Search for the cell housing the specified text and yield its [X, Y] center coordinate. 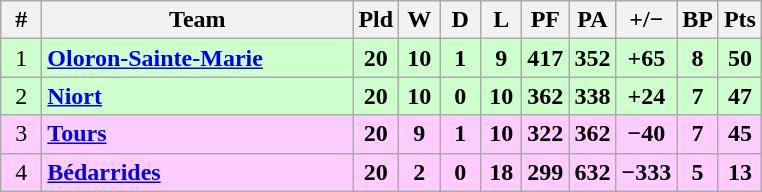
Oloron-Sainte-Marie [198, 58]
D [460, 20]
18 [502, 172]
338 [592, 96]
# [22, 20]
8 [698, 58]
Team [198, 20]
Pld [376, 20]
Pts [740, 20]
417 [546, 58]
299 [546, 172]
+/− [646, 20]
−40 [646, 134]
Niort [198, 96]
50 [740, 58]
PA [592, 20]
−333 [646, 172]
45 [740, 134]
5 [698, 172]
PF [546, 20]
Bédarrides [198, 172]
322 [546, 134]
4 [22, 172]
Tours [198, 134]
13 [740, 172]
+24 [646, 96]
W [420, 20]
BP [698, 20]
47 [740, 96]
L [502, 20]
632 [592, 172]
352 [592, 58]
+65 [646, 58]
3 [22, 134]
